Capture the cell that displays the provided text and extract its (X, Y) central coordinate. 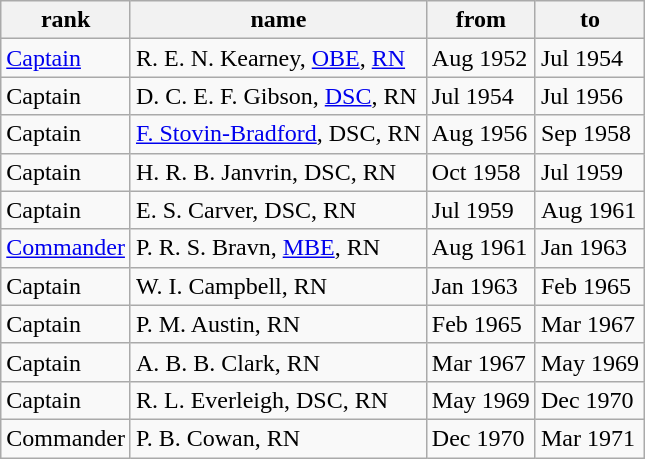
Aug 1956 (480, 134)
Sep 1958 (590, 134)
R. E. N. Kearney, OBE, RN (278, 58)
E. S. Carver, DSC, RN (278, 210)
P. M. Austin, RN (278, 324)
from (480, 20)
Mar 1971 (590, 438)
F. Stovin-Bradford, DSC, RN (278, 134)
name (278, 20)
Jul 1956 (590, 96)
Aug 1952 (480, 58)
R. L. Everleigh, DSC, RN (278, 400)
W. I. Campbell, RN (278, 286)
Oct 1958 (480, 172)
H. R. B. Janvrin, DSC, RN (278, 172)
A. B. B. Clark, RN (278, 362)
to (590, 20)
P. B. Cowan, RN (278, 438)
D. C. E. F. Gibson, DSC, RN (278, 96)
rank (66, 20)
P. R. S. Bravn, MBE, RN (278, 248)
